Extract the [X, Y] coordinate from the center of the cell holding the provided text.  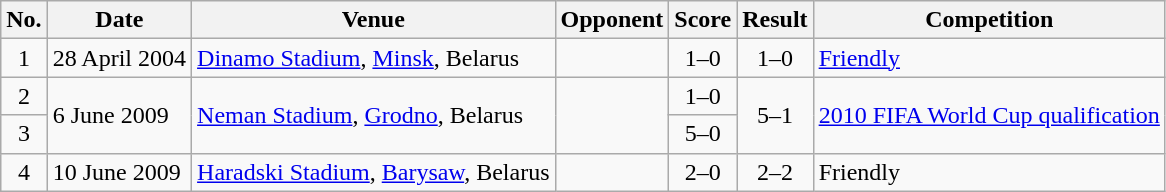
2010 FIFA World Cup qualification [989, 115]
Result [775, 20]
2–2 [775, 172]
3 [24, 134]
1 [24, 58]
4 [24, 172]
Date [119, 20]
Dinamo Stadium, Minsk, Belarus [374, 58]
2 [24, 96]
10 June 2009 [119, 172]
Score [703, 20]
5–1 [775, 115]
Competition [989, 20]
Neman Stadium, Grodno, Belarus [374, 115]
6 June 2009 [119, 115]
2–0 [703, 172]
Haradski Stadium, Barysaw, Belarus [374, 172]
28 April 2004 [119, 58]
Opponent [612, 20]
No. [24, 20]
Venue [374, 20]
5–0 [703, 134]
